Provide the (x, y) coordinate of the cell's center where the given text is located.  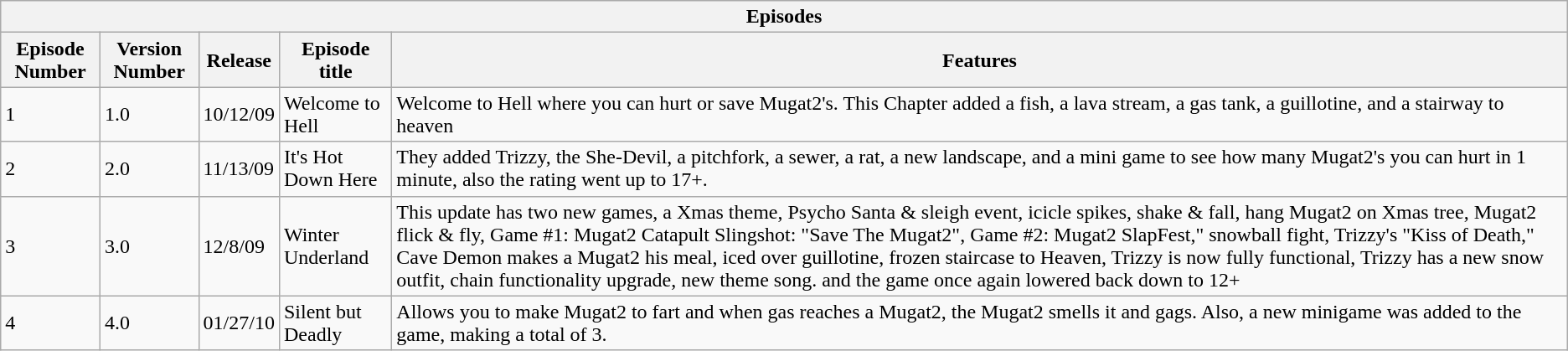
2 (50, 169)
01/27/10 (239, 323)
4 (50, 323)
1.0 (149, 114)
3 (50, 246)
2.0 (149, 169)
1 (50, 114)
4.0 (149, 323)
Winter Underland (335, 246)
Features (980, 60)
12/8/09 (239, 246)
Episode Number (50, 60)
Episodes (784, 17)
Welcome to Hell where you can hurt or save Mugat2's. This Chapter added a fish, a lava stream, a gas tank, a guillotine, and a stairway to heaven (980, 114)
It's Hot Down Here (335, 169)
11/13/09 (239, 169)
Release (239, 60)
Episode title (335, 60)
Welcome to Hell (335, 114)
10/12/09 (239, 114)
3.0 (149, 246)
Version Number (149, 60)
Silent but Deadly (335, 323)
